Output the (X, Y) coordinate of the center of the cell containing the given text.  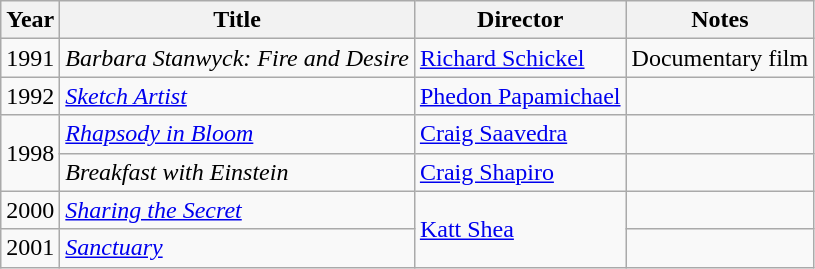
Title (238, 20)
Richard Schickel (520, 58)
Year (30, 20)
Director (520, 20)
Phedon Papamichael (520, 96)
Documentary film (720, 58)
2000 (30, 210)
Katt Shea (520, 229)
Notes (720, 20)
Sharing the Secret (238, 210)
1991 (30, 58)
Barbara Stanwyck: Fire and Desire (238, 58)
Breakfast with Einstein (238, 172)
Sanctuary (238, 248)
2001 (30, 248)
Sketch Artist (238, 96)
1992 (30, 96)
Rhapsody in Bloom (238, 134)
1998 (30, 153)
Craig Saavedra (520, 134)
Craig Shapiro (520, 172)
